Provide the (X, Y) coordinate of the cell's center where the given text is located.  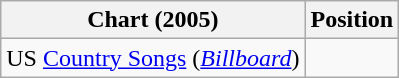
Chart (2005) (153, 20)
Position (352, 20)
US Country Songs (Billboard) (153, 58)
